Find where the given text appears and provide that cell's center as (x, y) coordinate. 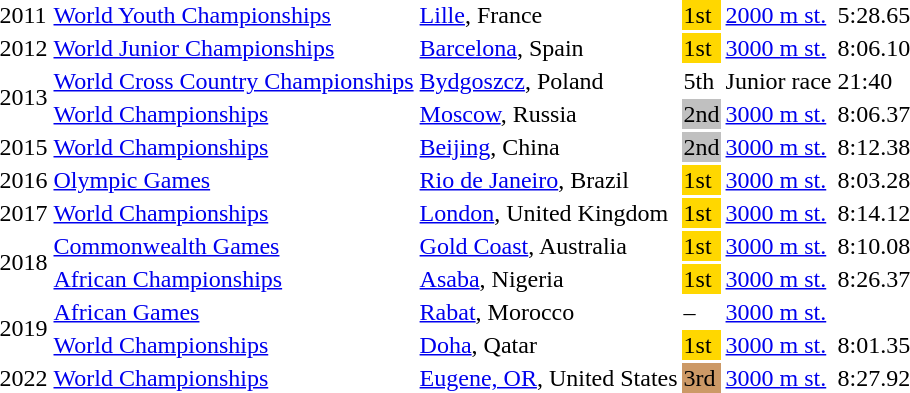
World Cross Country Championships (234, 81)
Commonwealth Games (234, 246)
Asaba, Nigeria (548, 279)
London, United Kingdom (548, 213)
African Championships (234, 279)
3rd (702, 378)
Lille, France (548, 15)
Rabat, Morocco (548, 312)
Eugene, OR, United States (548, 378)
Olympic Games (234, 180)
Barcelona, Spain (548, 48)
Rio de Janeiro, Brazil (548, 180)
African Games (234, 312)
Doha, Qatar (548, 345)
Beijing, China (548, 147)
Gold Coast, Australia (548, 246)
World Youth Championships (234, 15)
2000 m st. (778, 15)
Moscow, Russia (548, 114)
– (702, 312)
Bydgoszcz, Poland (548, 81)
World Junior Championships (234, 48)
Junior race (778, 81)
5th (702, 81)
